Capture the cell that displays the provided text and extract its [x, y] central coordinate. 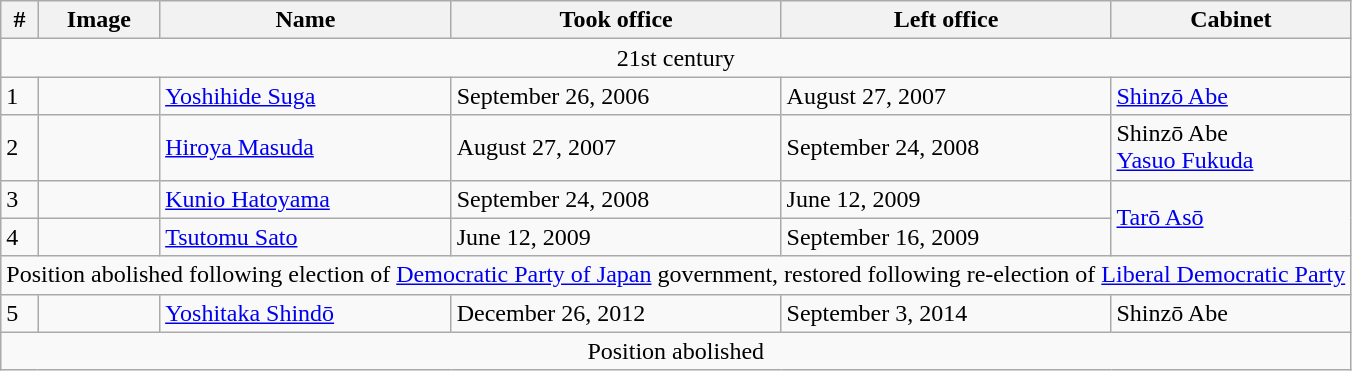
# [20, 20]
4 [20, 237]
Kunio Hatoyama [306, 199]
December 26, 2012 [616, 313]
Left office [946, 20]
Yoshitaka Shindō [306, 313]
Name [306, 20]
3 [20, 199]
Took office [616, 20]
2 [20, 148]
21st century [676, 58]
Hiroya Masuda [306, 148]
Shinzō AbeYasuo Fukuda [1231, 148]
September 3, 2014 [946, 313]
September 26, 2006 [616, 96]
Cabinet [1231, 20]
Position abolished following election of Democratic Party of Japan government, restored following re-election of Liberal Democratic Party [676, 275]
Tsutomu Sato [306, 237]
Tarō Asō [1231, 218]
5 [20, 313]
Image [99, 20]
Position abolished [676, 351]
Yoshihide Suga [306, 96]
September 16, 2009 [946, 237]
1 [20, 96]
